For the text-containing cell, return its midpoint in [X, Y] coordinate format. 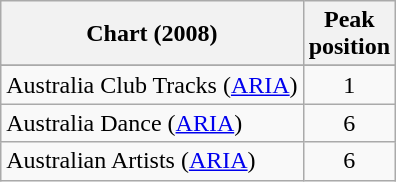
Australian Artists (ARIA) [152, 161]
Peakposition [349, 34]
1 [349, 85]
Australia Dance (ARIA) [152, 123]
Chart (2008) [152, 34]
Australia Club Tracks (ARIA) [152, 85]
